Pinpoint the cell where the given text exists, returning its [x, y] midpoint coordinate. 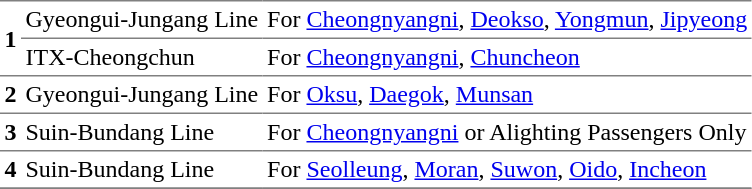
For Seolleung, Moran, Suwon, Oido, Incheon [508, 170]
For Oksu, Daegok, Munsan [508, 95]
4 [10, 170]
For Cheongnyangni or Alighting Passengers Only [508, 132]
1 [10, 38]
For Cheongnyangni, Chuncheon [508, 57]
ITX-Cheongchun [142, 57]
For Cheongnyangni, Deokso, Yongmun, Jipyeong [508, 20]
2 [10, 95]
3 [10, 132]
